From the cell containing the given text, extract its center point as (X, Y) coordinate. 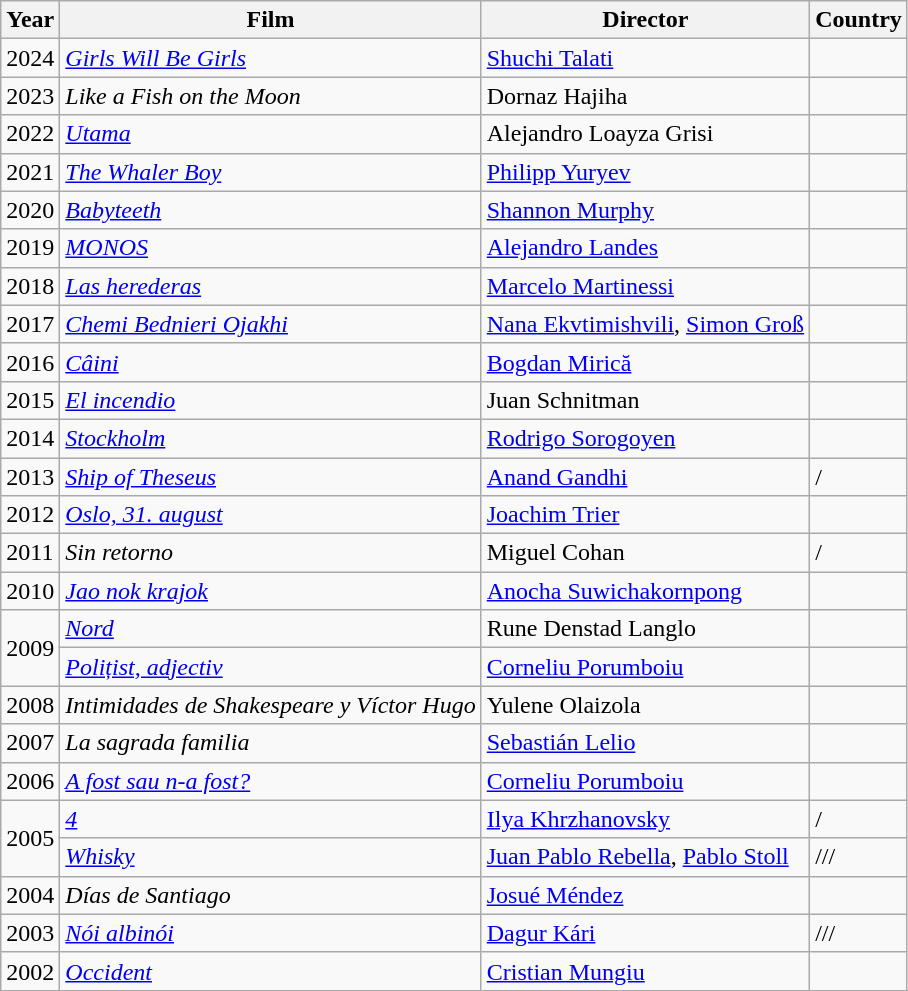
Sebastián Lelio (645, 743)
Babyteeth (270, 210)
Juan Schnitman (645, 400)
Nói albinói (270, 933)
2002 (30, 971)
2006 (30, 781)
2014 (30, 438)
Josué Méndez (645, 895)
2012 (30, 515)
Las herederas (270, 286)
Juan Pablo Rebella, Pablo Stoll (645, 857)
Shannon Murphy (645, 210)
Alejandro Loayza Grisi (645, 134)
2023 (30, 96)
Film (270, 20)
Anand Gandhi (645, 477)
Ilya Khrzhanovsky (645, 819)
2009 (30, 648)
A fost sau n-a fost? (270, 781)
2003 (30, 933)
2019 (30, 248)
Whisky (270, 857)
2013 (30, 477)
Ship of Theseus (270, 477)
Bogdan Mirică (645, 362)
The Whaler Boy (270, 172)
Intimidades de Shakespeare y Víctor Hugo (270, 705)
Stockholm (270, 438)
Yulene Olaizola (645, 705)
2015 (30, 400)
Utama (270, 134)
2017 (30, 324)
La sagrada familia (270, 743)
Miguel Cohan (645, 553)
2024 (30, 58)
Dornaz Hajiha (645, 96)
Marcelo Martinessi (645, 286)
Shuchi Talati (645, 58)
2004 (30, 895)
2010 (30, 591)
Anocha Suwichakornpong (645, 591)
2020 (30, 210)
2007 (30, 743)
MONOS (270, 248)
2005 (30, 838)
Nord (270, 629)
Rune Denstad Langlo (645, 629)
2021 (30, 172)
Alejandro Landes (645, 248)
Sin retorno (270, 553)
Rodrigo Sorogoyen (645, 438)
Joachim Trier (645, 515)
Girls Will Be Girls (270, 58)
Nana Ekvtimishvili, Simon Groß (645, 324)
Occident (270, 971)
Philipp Yuryev (645, 172)
Câini (270, 362)
Polițist, adjectiv (270, 667)
2022 (30, 134)
4 (270, 819)
El incendio (270, 400)
2008 (30, 705)
Días de Santiago (270, 895)
2011 (30, 553)
Director (645, 20)
Dagur Kári (645, 933)
2016 (30, 362)
Year (30, 20)
Oslo, 31. august (270, 515)
Country (859, 20)
Chemi Bednieri Ojakhi (270, 324)
Like a Fish on the Moon (270, 96)
Jao nok krajok (270, 591)
2018 (30, 286)
Cristian Mungiu (645, 971)
